Locate the cell with the specified text and output its (x, y) center coordinate. 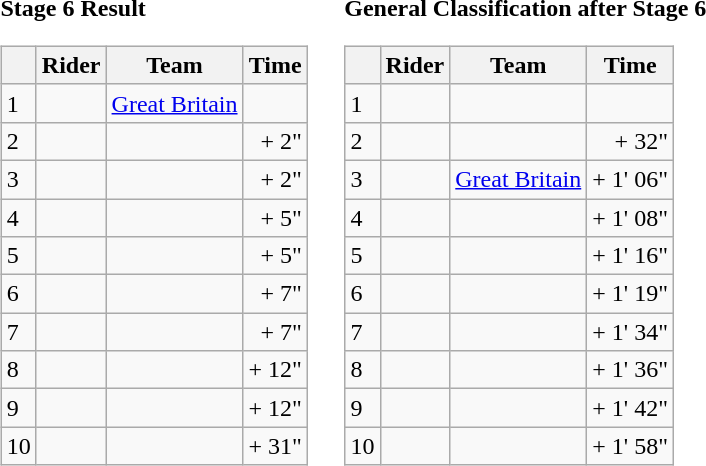
+ 1' 06" (630, 179)
+ 31" (275, 446)
+ 1' 42" (630, 408)
+ 1' 36" (630, 370)
+ 1' 58" (630, 446)
+ 1' 34" (630, 332)
+ 32" (630, 141)
+ 1' 08" (630, 217)
+ 1' 16" (630, 256)
+ 1' 19" (630, 294)
